Find where the given text appears and provide that cell's center as [x, y] coordinate. 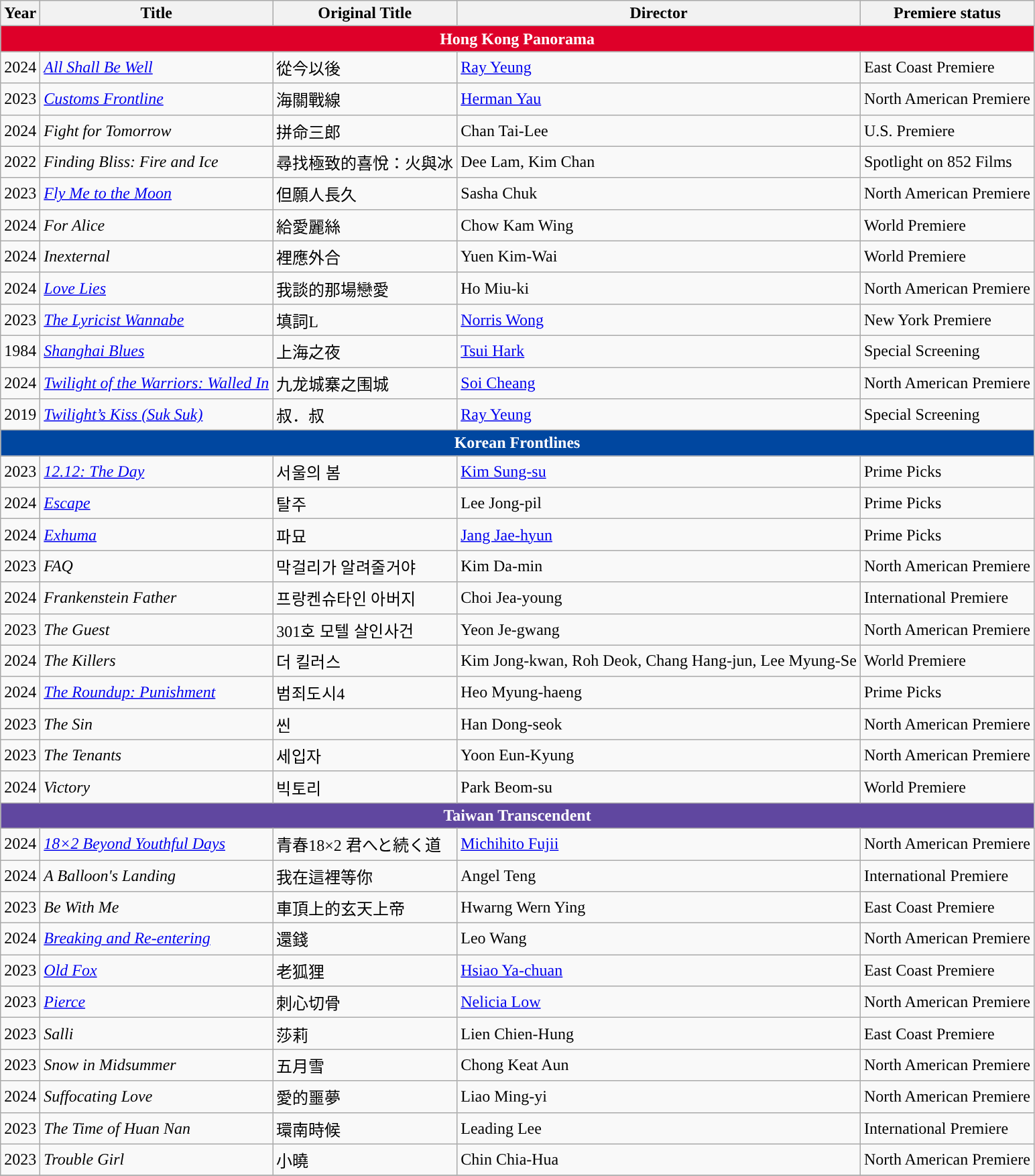
填詞L [365, 319]
The Roundup: Punishment [157, 692]
叔．叔 [365, 414]
Breaking and Re-entering [157, 939]
Old Fox [157, 971]
Premiere status [947, 13]
Escape [157, 503]
FAQ [157, 566]
環南時候 [365, 1128]
빅토리 [365, 787]
Customs Frontline [157, 99]
Snow in Midsummer [157, 1065]
Exhuma [157, 535]
Shanghai Blues [157, 351]
The Tenants [157, 755]
Yeon Je-gwang [659, 629]
Kim Jong-kwan, Roh Deok, Chang Hang-jun, Lee Myung-Se [659, 661]
18×2 Beyond Youthful Days [157, 843]
All Shall Be Well [157, 67]
Twilight of the Warriors: Walled In [157, 384]
2022 [20, 162]
刺心切骨 [365, 1002]
Yoon Eun-Kyung [659, 755]
Dee Lam, Kim Chan [659, 162]
但願人長久 [365, 193]
Michihito Fujii [659, 843]
A Balloon's Landing [157, 876]
Choi Jea-young [659, 598]
The Killers [157, 661]
프랑켄슈타인 아버지 [365, 598]
還錢 [365, 939]
막걸리가 알려줄거야 [365, 566]
Park Beom-su [659, 787]
Kim Da-min [659, 566]
五月雪 [365, 1065]
Nelicia Low [659, 1002]
301호 모텔 살인사건 [365, 629]
Sasha Chuk [659, 193]
1984 [20, 351]
Hwarng Wern Ying [659, 908]
海關戰線 [365, 99]
Kim Sung-su [659, 472]
Jang Jae-hyun [659, 535]
Frankenstein Father [157, 598]
我談的那場戀愛 [365, 288]
U.S. Premiere [947, 130]
上海之夜 [365, 351]
탈주 [365, 503]
Hsiao Ya-chuan [659, 971]
파묘 [365, 535]
더 킬러스 [365, 661]
Han Dong-seok [659, 724]
Year [20, 13]
Hong Kong Panorama [517, 39]
서울의 봄 [365, 472]
Chow Kam Wing [659, 225]
從今以後 [365, 67]
Spotlight on 852 Films [947, 162]
九龙城寨之围城 [365, 384]
給愛麗絲 [365, 225]
Be With Me [157, 908]
New York Premiere [947, 319]
愛的噩夢 [365, 1097]
Fly Me to the Moon [157, 193]
Lee Jong-pil [659, 503]
Pierce [157, 1002]
Korean Frontlines [517, 443]
범죄도시4 [365, 692]
車頂上的玄天上帝 [365, 908]
老狐狸 [365, 971]
Ho Miu-ki [659, 288]
Soi Cheang [659, 384]
2019 [20, 414]
青春18×2 君へと続く道 [365, 843]
씬 [365, 724]
Heo Myung-haeng [659, 692]
莎莉 [365, 1034]
The Time of Huan Nan [157, 1128]
Yuen Kim-Wai [659, 256]
The Guest [157, 629]
Chong Keat Aun [659, 1065]
Taiwan Transcendent [517, 815]
Chan Tai-Lee [659, 130]
Norris Wong [659, 319]
我在這裡等你 [365, 876]
Twilight’s Kiss (Suk Suk) [157, 414]
Liao Ming-yi [659, 1097]
Title [157, 13]
Herman Yau [659, 99]
Angel Teng [659, 876]
Inexternal [157, 256]
Leading Lee [659, 1128]
세입자 [365, 755]
The Sin [157, 724]
Lien Chien-Hung [659, 1034]
Chin Chia-Hua [659, 1160]
Salli [157, 1034]
Finding Bliss: Fire and Ice [157, 162]
尋找極致的喜悅：火與冰 [365, 162]
Love Lies [157, 288]
The Lyricist Wannabe [157, 319]
For Alice [157, 225]
Director [659, 13]
小曉 [365, 1160]
Trouble Girl [157, 1160]
Original Title [365, 13]
裡應外合 [365, 256]
Victory [157, 787]
拼命三郎 [365, 130]
Fight for Tomorrow [157, 130]
12.12: The Day [157, 472]
Suffocating Love [157, 1097]
Leo Wang [659, 939]
Tsui Hark [659, 351]
